For the text-containing cell, return its midpoint in [x, y] coordinate format. 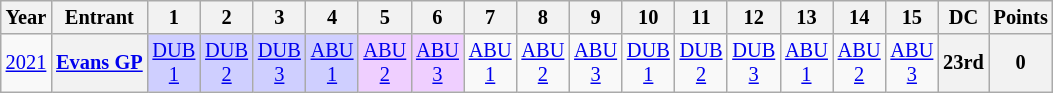
1 [174, 17]
Entrant [99, 17]
6 [438, 17]
4 [332, 17]
11 [702, 17]
10 [648, 17]
0 [1021, 63]
23rd [963, 63]
5 [384, 17]
12 [754, 17]
Evans GP [99, 63]
DC [963, 17]
14 [860, 17]
13 [806, 17]
3 [280, 17]
7 [490, 17]
9 [596, 17]
Points [1021, 17]
Year [26, 17]
8 [544, 17]
2 [226, 17]
2021 [26, 63]
15 [912, 17]
